Locate the cell with the specified text and output its (x, y) center coordinate. 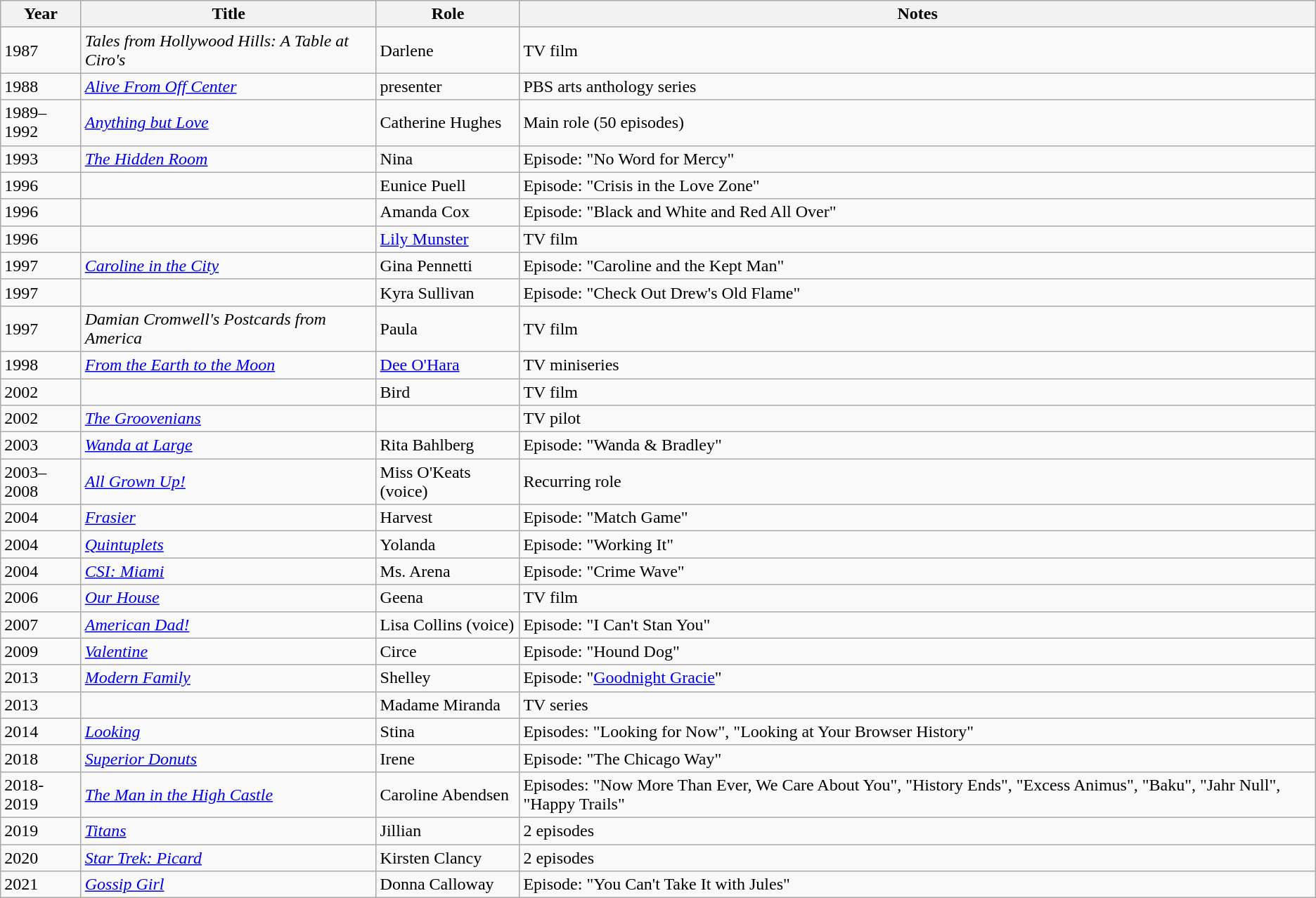
2003 (41, 445)
Looking (228, 731)
2009 (41, 651)
Valentine (228, 651)
Caroline in the City (228, 266)
Jillian (448, 831)
Lily Munster (448, 239)
Alive From Off Center (228, 86)
Episodes: "Looking for Now", "Looking at Your Browser History" (917, 731)
Episode: "You Can't Take It with Jules" (917, 885)
Damian Cromwell's Postcards from America (228, 329)
1987 (41, 51)
Tales from Hollywood Hills: A Table at Ciro's (228, 51)
Gossip Girl (228, 885)
Episode: "Caroline and the Kept Man" (917, 266)
Anything but Love (228, 122)
2006 (41, 598)
TV miniseries (917, 365)
Our House (228, 598)
Amanda Cox (448, 212)
2003–2008 (41, 482)
Episode: "Crisis in the Love Zone" (917, 186)
Nina (448, 159)
2018-2019 (41, 794)
Dee O'Hara (448, 365)
2021 (41, 885)
Bird (448, 391)
Darlene (448, 51)
Madame Miranda (448, 705)
The Groovenians (228, 419)
Episode: "Goodnight Gracie" (917, 678)
Gina Pennetti (448, 266)
Caroline Abendsen (448, 794)
TV pilot (917, 419)
TV series (917, 705)
Notes (917, 14)
Episode: "Check Out Drew's Old Flame" (917, 292)
Circe (448, 651)
From the Earth to the Moon (228, 365)
1989–1992 (41, 122)
Quintuplets (228, 545)
2014 (41, 731)
Recurring role (917, 482)
1988 (41, 86)
Catherine Hughes (448, 122)
The Hidden Room (228, 159)
Role (448, 14)
Episode: "Black and White and Red All Over" (917, 212)
American Dad! (228, 625)
1998 (41, 365)
Year (41, 14)
Eunice Puell (448, 186)
Main role (50 episodes) (917, 122)
Episode: "I Can't Stan You" (917, 625)
Episode: "Hound Dog" (917, 651)
Paula (448, 329)
Episode: "Wanda & Bradley" (917, 445)
Ms. Arena (448, 571)
2019 (41, 831)
Lisa Collins (voice) (448, 625)
Shelley (448, 678)
Frasier (228, 518)
CSI: Miami (228, 571)
Kirsten Clancy (448, 858)
PBS arts anthology series (917, 86)
Episode: "No Word for Mercy" (917, 159)
Stina (448, 731)
presenter (448, 86)
2020 (41, 858)
Title (228, 14)
Titans (228, 831)
2018 (41, 758)
Wanda at Large (228, 445)
Episode: "Crime Wave" (917, 571)
Donna Calloway (448, 885)
Episode: "The Chicago Way" (917, 758)
Star Trek: Picard (228, 858)
Geena (448, 598)
Superior Donuts (228, 758)
Modern Family (228, 678)
Episode: "Match Game" (917, 518)
2007 (41, 625)
Harvest (448, 518)
All Grown Up! (228, 482)
The Man in the High Castle (228, 794)
Kyra Sullivan (448, 292)
Miss O'Keats (voice) (448, 482)
Episodes: "Now More Than Ever, We Care About You", "History Ends", "Excess Animus", "Baku", "Jahr Null", "Happy Trails" (917, 794)
Episode: "Working It" (917, 545)
Yolanda (448, 545)
1993 (41, 159)
Irene (448, 758)
Rita Bahlberg (448, 445)
